Scan for the cell matching the given text and deliver its (x, y) coordinate at center. 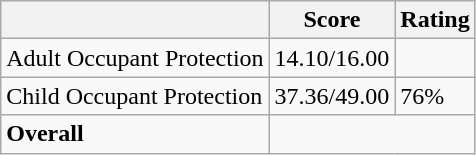
Rating (435, 20)
14.10/16.00 (332, 58)
37.36/49.00 (332, 96)
Overall (135, 134)
Adult Occupant Protection (135, 58)
Child Occupant Protection (135, 96)
76% (435, 96)
Score (332, 20)
